Search for the cell housing the specified text and yield its (X, Y) center coordinate. 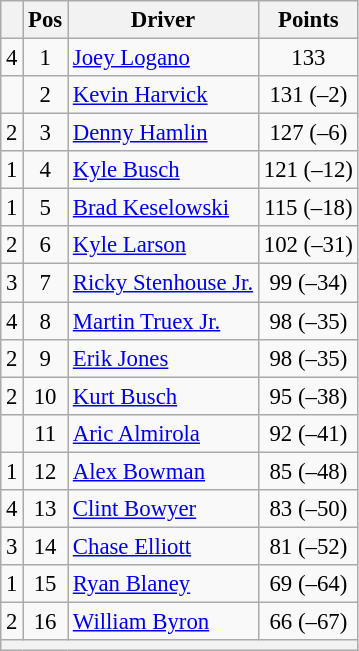
Kurt Busch (164, 396)
Clint Bowyer (164, 509)
81 (–52) (308, 546)
133 (308, 58)
Aric Almirola (164, 433)
85 (–48) (308, 471)
William Byron (164, 621)
15 (46, 584)
127 (–6) (308, 133)
5 (46, 208)
131 (–2) (308, 95)
95 (–38) (308, 396)
66 (–67) (308, 621)
Brad Keselowski (164, 208)
8 (46, 321)
Kyle Larson (164, 245)
9 (46, 358)
Denny Hamlin (164, 133)
14 (46, 546)
115 (–18) (308, 208)
10 (46, 396)
11 (46, 433)
6 (46, 245)
Ryan Blaney (164, 584)
7 (46, 283)
Alex Bowman (164, 471)
Kevin Harvick (164, 95)
Joey Logano (164, 58)
Driver (164, 20)
92 (–41) (308, 433)
99 (–34) (308, 283)
Martin Truex Jr. (164, 321)
Chase Elliott (164, 546)
Points (308, 20)
Erik Jones (164, 358)
Ricky Stenhouse Jr. (164, 283)
Pos (46, 20)
83 (–50) (308, 509)
121 (–12) (308, 170)
16 (46, 621)
13 (46, 509)
69 (–64) (308, 584)
Kyle Busch (164, 170)
12 (46, 471)
102 (–31) (308, 245)
